Output the [x, y] coordinate of the center of the cell containing the given text.  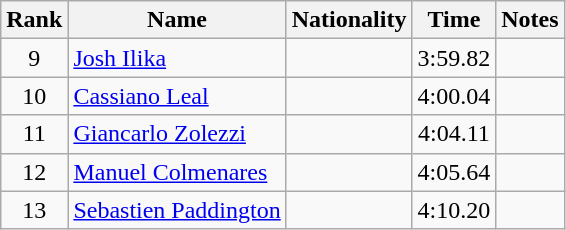
Rank [34, 20]
Giancarlo Zolezzi [177, 134]
4:05.64 [454, 172]
Time [454, 20]
Nationality [349, 20]
Josh Ilika [177, 58]
Notes [530, 20]
10 [34, 96]
3:59.82 [454, 58]
4:04.11 [454, 134]
Manuel Colmenares [177, 172]
9 [34, 58]
4:10.20 [454, 210]
13 [34, 210]
4:00.04 [454, 96]
11 [34, 134]
12 [34, 172]
Sebastien Paddington [177, 210]
Name [177, 20]
Cassiano Leal [177, 96]
